Return the (X, Y) coordinate for the center point of the cell that contains the specified text.  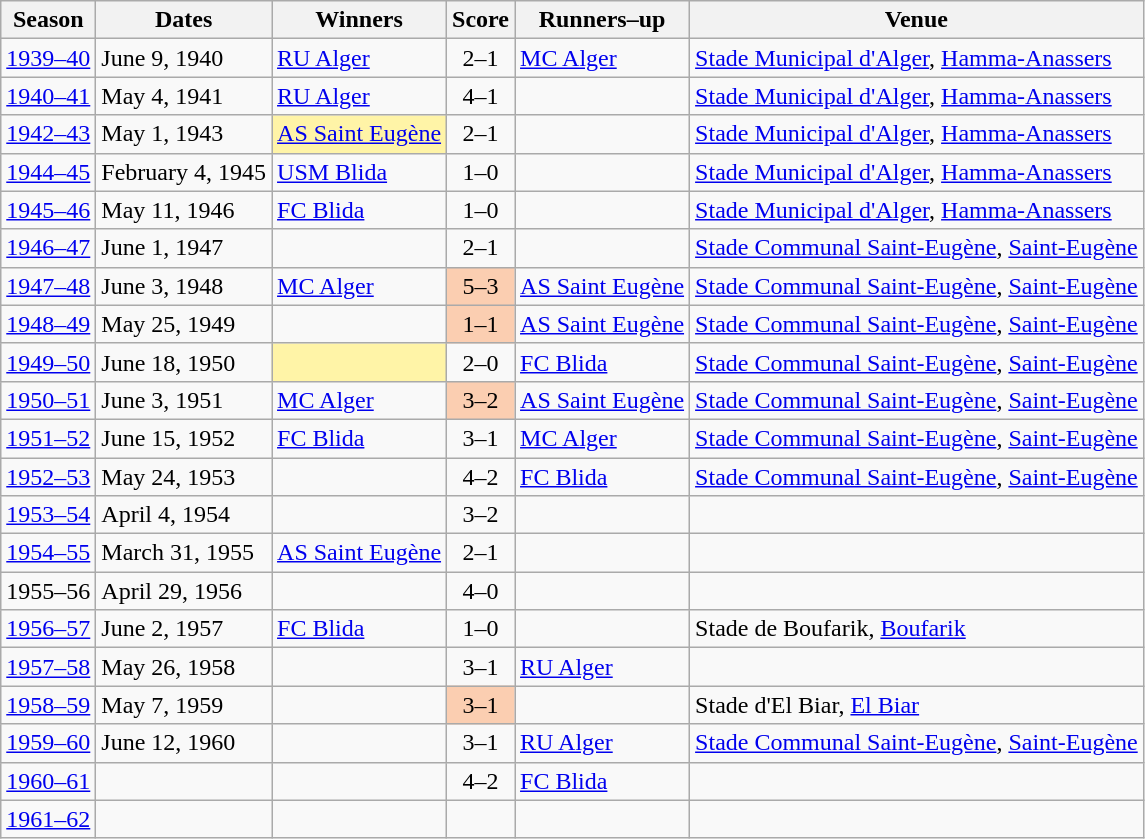
May 11, 1946 (184, 210)
1960–61 (48, 781)
Season (48, 20)
1944–45 (48, 172)
2–0 (481, 362)
June 3, 1948 (184, 286)
5–3 (481, 286)
Stade de Boufarik, Boufarik (917, 629)
1956–57 (48, 629)
1951–52 (48, 438)
May 25, 1949 (184, 324)
Winners (360, 20)
Dates (184, 20)
Venue (917, 20)
June 9, 1940 (184, 58)
1949–50 (48, 362)
1955–56 (48, 591)
1948–49 (48, 324)
4–0 (481, 591)
April 29, 1956 (184, 591)
June 15, 1952 (184, 438)
1953–54 (48, 515)
May 4, 1941 (184, 96)
1945–46 (48, 210)
1946–47 (48, 248)
1–1 (481, 324)
USM Blida (360, 172)
May 1, 1943 (184, 134)
June 1, 1947 (184, 248)
1958–59 (48, 705)
May 26, 1958 (184, 667)
February 4, 1945 (184, 172)
June 12, 1960 (184, 743)
March 31, 1955 (184, 553)
May 24, 1953 (184, 477)
June 2, 1957 (184, 629)
1950–51 (48, 400)
Score (481, 20)
1961–62 (48, 819)
1957–58 (48, 667)
4–1 (481, 96)
1947–48 (48, 286)
April 4, 1954 (184, 515)
1954–55 (48, 553)
1940–41 (48, 96)
1942–43 (48, 134)
1952–53 (48, 477)
May 7, 1959 (184, 705)
1959–60 (48, 743)
1939–40 (48, 58)
Runners–up (602, 20)
June 18, 1950 (184, 362)
June 3, 1951 (184, 400)
Stade d'El Biar, El Biar (917, 705)
